Locate the cell with the specified text and output its (X, Y) center coordinate. 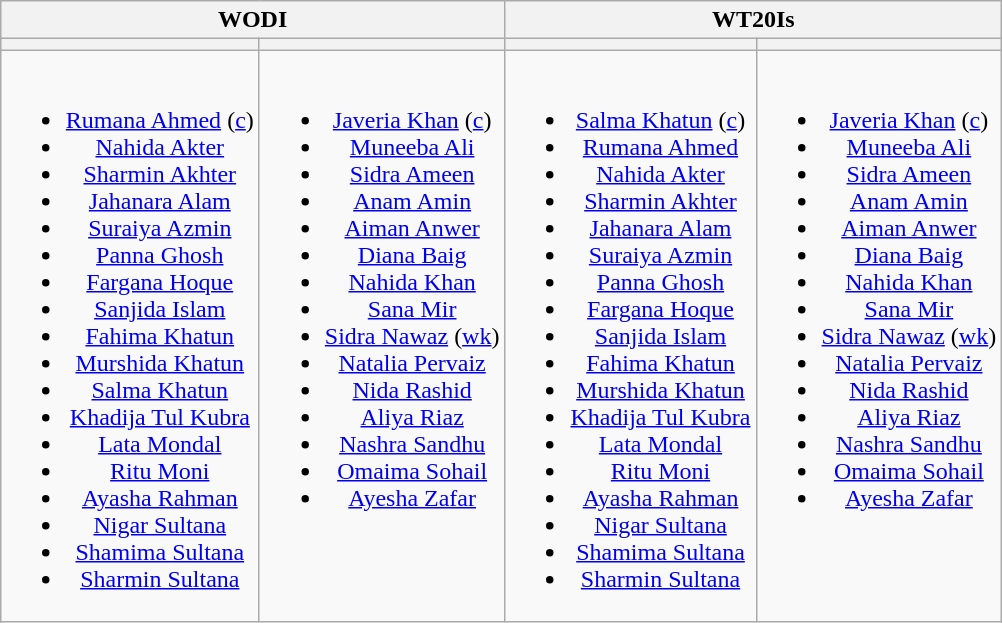
WT20Is (754, 20)
WODI (252, 20)
